Output the [x, y] coordinate of the center of the cell containing the given text.  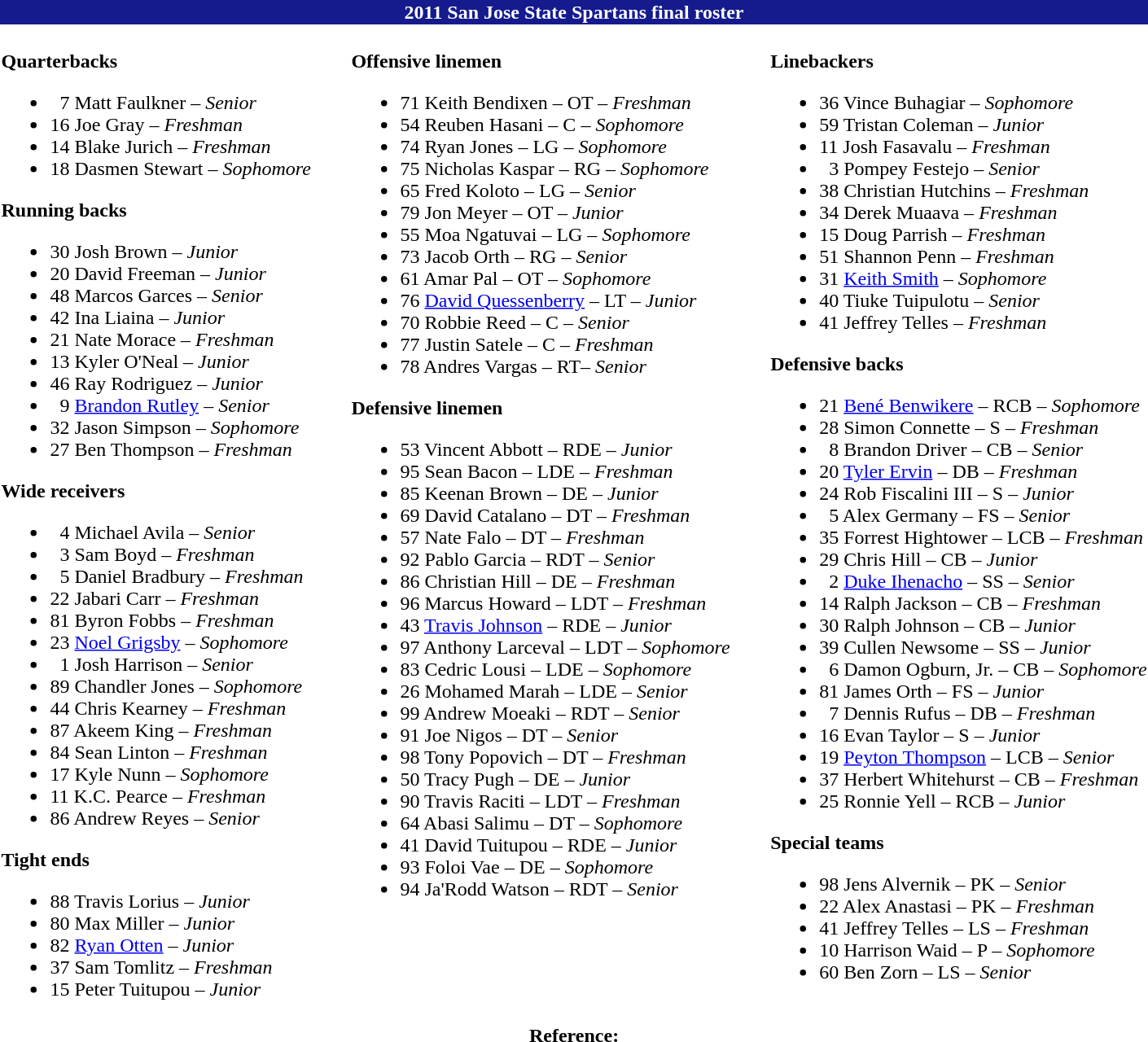
2011 San Jose State Spartans final roster [574, 12]
